For the text-containing cell, return its midpoint in (x, y) coordinate format. 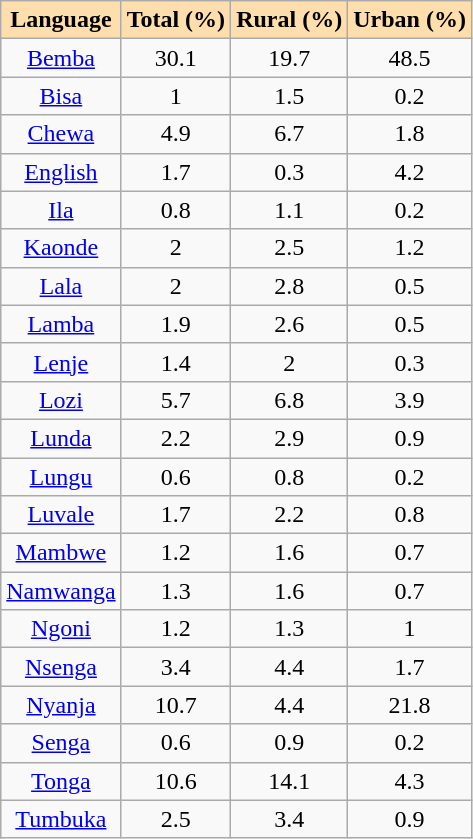
2.6 (290, 324)
6.8 (290, 400)
Nsenga (61, 667)
Lamba (61, 324)
Lala (61, 286)
4.3 (410, 781)
Bisa (61, 96)
5.7 (176, 400)
21.8 (410, 705)
Rural (%) (290, 20)
10.6 (176, 781)
Bemba (61, 58)
1.1 (290, 210)
4.2 (410, 172)
2.8 (290, 286)
Chewa (61, 134)
Ila (61, 210)
Language (61, 20)
30.1 (176, 58)
Senga (61, 743)
48.5 (410, 58)
Mambwe (61, 553)
4.9 (176, 134)
Lenje (61, 362)
1.8 (410, 134)
English (61, 172)
Urban (%) (410, 20)
6.7 (290, 134)
Tumbuka (61, 819)
19.7 (290, 58)
Tonga (61, 781)
Luvale (61, 515)
Namwanga (61, 591)
3.9 (410, 400)
Total (%) (176, 20)
Lozi (61, 400)
Nyanja (61, 705)
Kaonde (61, 248)
Ngoni (61, 629)
1.4 (176, 362)
1.5 (290, 96)
Lungu (61, 477)
10.7 (176, 705)
14.1 (290, 781)
2.9 (290, 438)
1.9 (176, 324)
Lunda (61, 438)
